Determine the (x, y) coordinate at the center of the cell enclosing the given text.  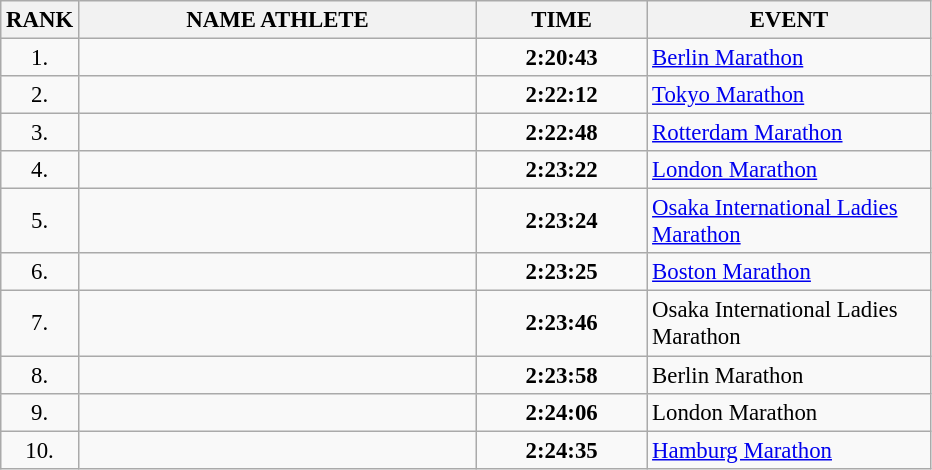
1. (40, 58)
2:23:25 (562, 273)
6. (40, 273)
7. (40, 324)
TIME (562, 20)
2:23:58 (562, 375)
Hamburg Marathon (789, 450)
4. (40, 170)
2:22:12 (562, 95)
Tokyo Marathon (789, 95)
NAME ATHLETE (277, 20)
2:20:43 (562, 58)
2:24:35 (562, 450)
Boston Marathon (789, 273)
2:23:22 (562, 170)
2. (40, 95)
2:23:24 (562, 222)
8. (40, 375)
2:23:46 (562, 324)
Rotterdam Marathon (789, 133)
3. (40, 133)
10. (40, 450)
RANK (40, 20)
2:22:48 (562, 133)
5. (40, 222)
EVENT (789, 20)
2:24:06 (562, 412)
9. (40, 412)
